Capture the cell that displays the provided text and extract its (x, y) central coordinate. 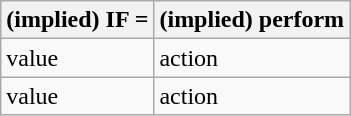
(implied) perform (252, 20)
(implied) IF = (78, 20)
